Detect which cell encompasses the target text, then output its (x, y) center coordinate. 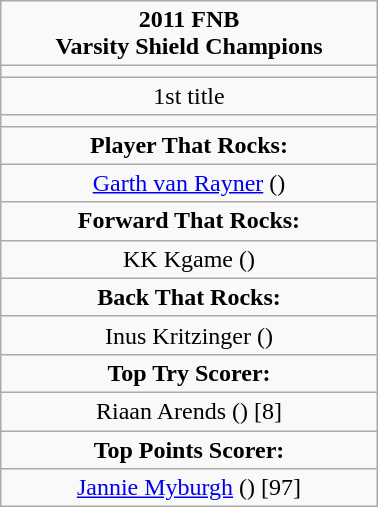
Back That Rocks: (189, 297)
Inus Kritzinger () (189, 335)
Garth van Rayner () (189, 183)
1st title (189, 96)
Player That Rocks: (189, 145)
2011 FNB Varsity Shield Champions (189, 34)
Top Try Scorer: (189, 373)
Top Points Scorer: (189, 449)
KK Kgame () (189, 259)
Jannie Myburgh () [97] (189, 488)
Riaan Arends () [8] (189, 411)
Forward That Rocks: (189, 221)
